Return [x, y] of the center of cell containing provided text 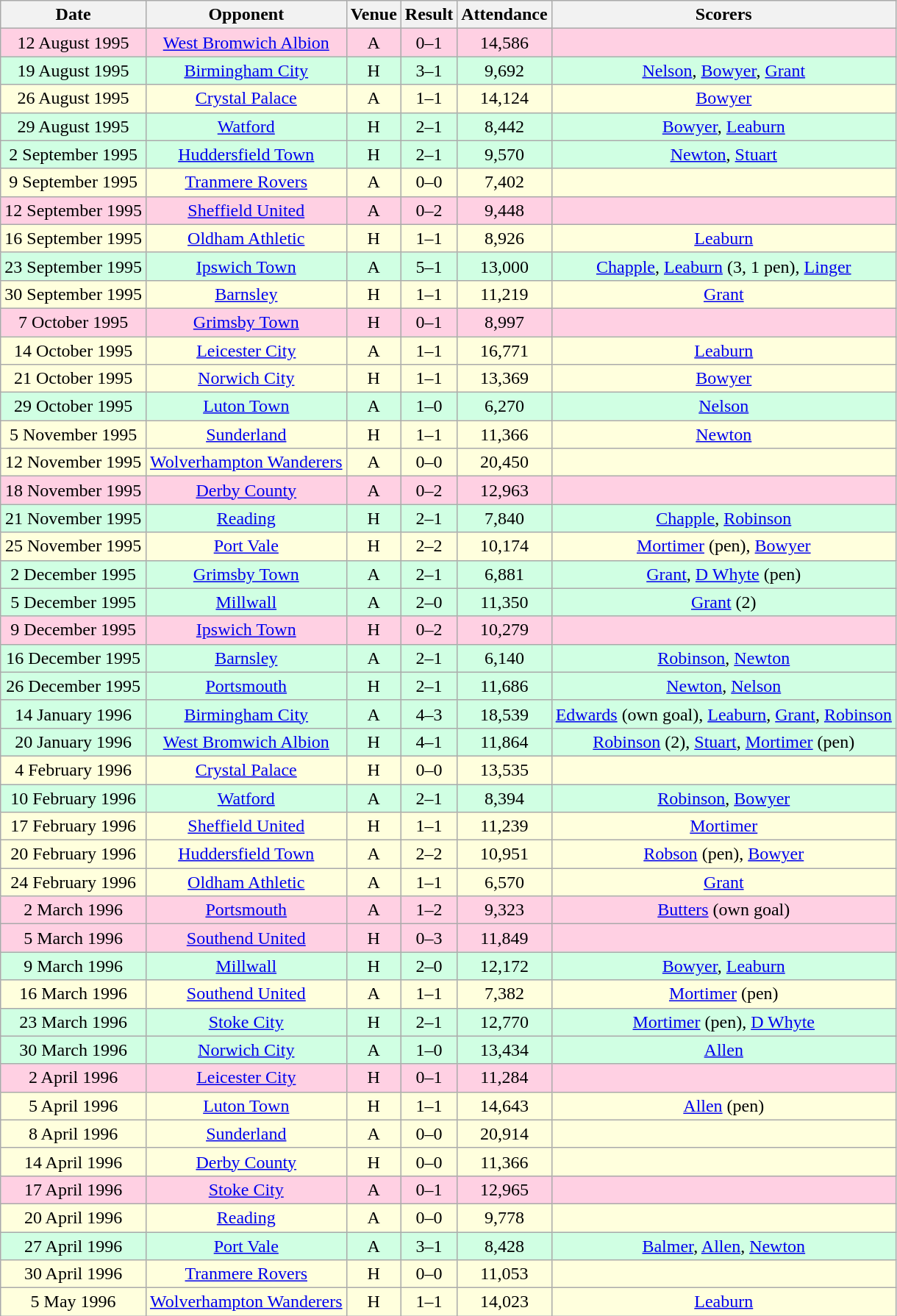
11,686 [504, 686]
2 March 1996 [74, 910]
Mortimer (pen), D Whyte [723, 1022]
2 December 1995 [74, 574]
13,369 [504, 379]
Butters (own goal) [723, 910]
24 February 1996 [74, 882]
8,428 [504, 1246]
11,864 [504, 742]
20,914 [504, 1134]
16 December 1995 [74, 658]
5–1 [429, 266]
12,965 [504, 1190]
14,643 [504, 1106]
0–3 [429, 938]
Result [429, 15]
14 January 1996 [74, 714]
Chapple, Leaburn (3, 1 pen), Linger [723, 266]
9,692 [504, 71]
Nelson [723, 407]
23 March 1996 [74, 1022]
5 December 1995 [74, 602]
26 December 1995 [74, 686]
13,000 [504, 266]
5 April 1996 [74, 1106]
11,284 [504, 1078]
Robson (pen), Bowyer [723, 854]
23 September 1995 [74, 266]
Newton, Nelson [723, 686]
17 April 1996 [74, 1190]
9 March 1996 [74, 966]
14,023 [504, 1302]
29 October 1995 [74, 407]
7,382 [504, 994]
Mortimer (pen), Bowyer [723, 546]
12,963 [504, 490]
Grant (2) [723, 602]
21 October 1995 [74, 379]
12 September 1995 [74, 210]
4–3 [429, 714]
11,219 [504, 294]
2 April 1996 [74, 1078]
Date [74, 15]
30 March 1996 [74, 1050]
16,771 [504, 351]
20 January 1996 [74, 742]
20 February 1996 [74, 854]
11,350 [504, 602]
12,770 [504, 1022]
Mortimer (pen) [723, 994]
25 November 1995 [74, 546]
8,926 [504, 238]
14 October 1995 [74, 351]
14,124 [504, 99]
21 November 1995 [74, 518]
11,849 [504, 938]
6,881 [504, 574]
5 March 1996 [74, 938]
29 August 1995 [74, 126]
8 April 1996 [74, 1134]
Allen (pen) [723, 1106]
9 September 1995 [74, 182]
9 December 1995 [74, 630]
Grant, D Whyte (pen) [723, 574]
30 April 1996 [74, 1274]
Edwards (own goal), Leaburn, Grant, Robinson [723, 714]
6,140 [504, 658]
10,279 [504, 630]
9,448 [504, 210]
6,270 [504, 407]
20 April 1996 [74, 1217]
5 November 1995 [74, 435]
12 August 1995 [74, 43]
14 April 1996 [74, 1162]
30 September 1995 [74, 294]
17 February 1996 [74, 826]
8,997 [504, 322]
7 October 1995 [74, 322]
18,539 [504, 714]
Robinson, Bowyer [723, 798]
10,951 [504, 854]
10,174 [504, 546]
2 September 1995 [74, 154]
9,778 [504, 1217]
10 February 1996 [74, 798]
Venue [374, 15]
18 November 1995 [74, 490]
Robinson (2), Stuart, Mortimer (pen) [723, 742]
Balmer, Allen, Newton [723, 1246]
Attendance [504, 15]
16 September 1995 [74, 238]
13,535 [504, 770]
12 November 1995 [74, 462]
9,570 [504, 154]
Robinson, Newton [723, 658]
11,053 [504, 1274]
7,402 [504, 182]
Allen [723, 1050]
26 August 1995 [74, 99]
19 August 1995 [74, 71]
4–1 [429, 742]
11,239 [504, 826]
8,394 [504, 798]
27 April 1996 [74, 1246]
16 March 1996 [74, 994]
14,586 [504, 43]
Mortimer [723, 826]
Opponent [246, 15]
4 February 1996 [74, 770]
5 May 1996 [74, 1302]
Newton [723, 435]
12,172 [504, 966]
9,323 [504, 910]
Newton, Stuart [723, 154]
6,570 [504, 882]
8,442 [504, 126]
Chapple, Robinson [723, 518]
13,434 [504, 1050]
20,450 [504, 462]
7,840 [504, 518]
Scorers [723, 15]
1–2 [429, 910]
Nelson, Bowyer, Grant [723, 71]
